Pinpoint the cell where the given text exists, returning its (x, y) midpoint coordinate. 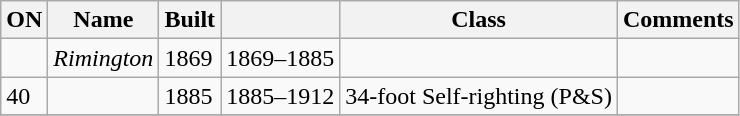
Name (104, 20)
1885–1912 (280, 96)
1885 (190, 96)
ON (24, 20)
Comments (678, 20)
34-foot Self-righting (P&S) (479, 96)
1869 (190, 58)
Built (190, 20)
Class (479, 20)
1869–1885 (280, 58)
Rimington (104, 58)
40 (24, 96)
